Pinpoint the cell where the given text exists, returning its [X, Y] midpoint coordinate. 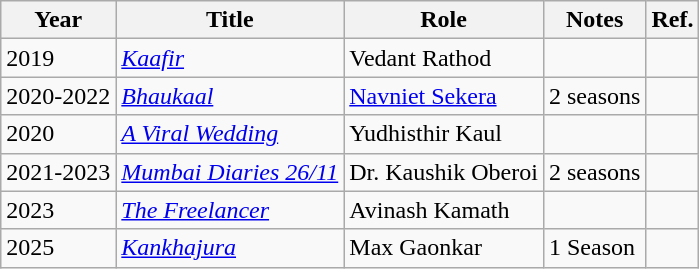
Ref. [672, 20]
1 Season [594, 248]
Kaafir [230, 58]
2021-2023 [58, 172]
Title [230, 20]
Kankhajura [230, 248]
Avinash Kamath [444, 210]
2020-2022 [58, 96]
Dr. Kaushik Oberoi [444, 172]
Mumbai Diaries 26/11 [230, 172]
Max Gaonkar [444, 248]
The Freelancer [230, 210]
Notes [594, 20]
Year [58, 20]
Yudhisthir Kaul [444, 134]
2020 [58, 134]
Vedant Rathod [444, 58]
Role [444, 20]
2023 [58, 210]
A Viral Wedding [230, 134]
2019 [58, 58]
2025 [58, 248]
Bhaukaal [230, 96]
Navniet Sekera [444, 96]
